Detect which cell encompasses the target text, then output its [x, y] center coordinate. 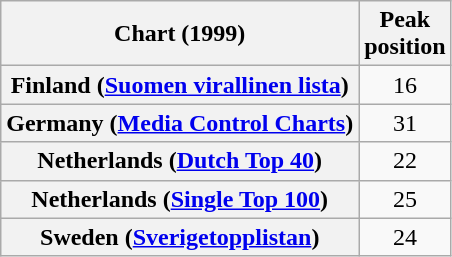
Germany (Media Control Charts) [180, 123]
22 [405, 161]
25 [405, 199]
31 [405, 123]
Netherlands (Single Top 100) [180, 199]
Netherlands (Dutch Top 40) [180, 161]
Sweden (Sverigetopplistan) [180, 237]
16 [405, 85]
Chart (1999) [180, 34]
Peakposition [405, 34]
24 [405, 237]
Finland (Suomen virallinen lista) [180, 85]
